Identify which cell holds the provided text, then report its (x, y) central coordinate. 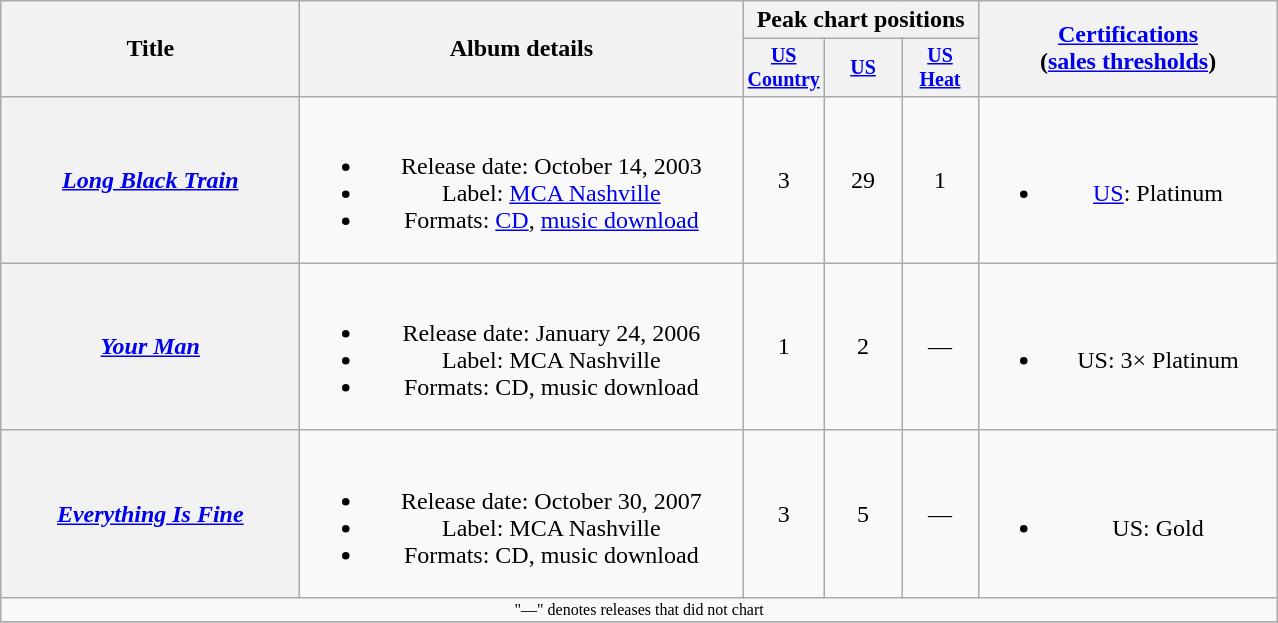
Title (150, 49)
Certifications(sales thresholds) (1128, 49)
USHeat (940, 68)
US Country (784, 68)
US: Platinum (1128, 180)
"—" denotes releases that did not chart (640, 609)
US: 3× Platinum (1128, 346)
Release date: October 30, 2007Label: MCA NashvilleFormats: CD, music download (522, 514)
Everything Is Fine (150, 514)
Long Black Train (150, 180)
US (864, 68)
Your Man (150, 346)
US: Gold (1128, 514)
Release date: October 14, 2003Label: MCA NashvilleFormats: CD, music download (522, 180)
Release date: January 24, 2006Label: MCA NashvilleFormats: CD, music download (522, 346)
29 (864, 180)
5 (864, 514)
2 (864, 346)
Album details (522, 49)
Peak chart positions (861, 20)
